Identify which cell holds the provided text, then report its (x, y) central coordinate. 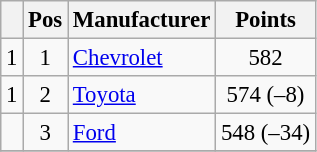
582 (266, 58)
548 (–34) (266, 133)
Points (266, 20)
574 (–8) (266, 95)
Toyota (142, 95)
2 (46, 95)
Pos (46, 20)
Ford (142, 133)
Manufacturer (142, 20)
3 (46, 133)
Chevrolet (142, 58)
